Search for the cell housing the specified text and yield its [X, Y] center coordinate. 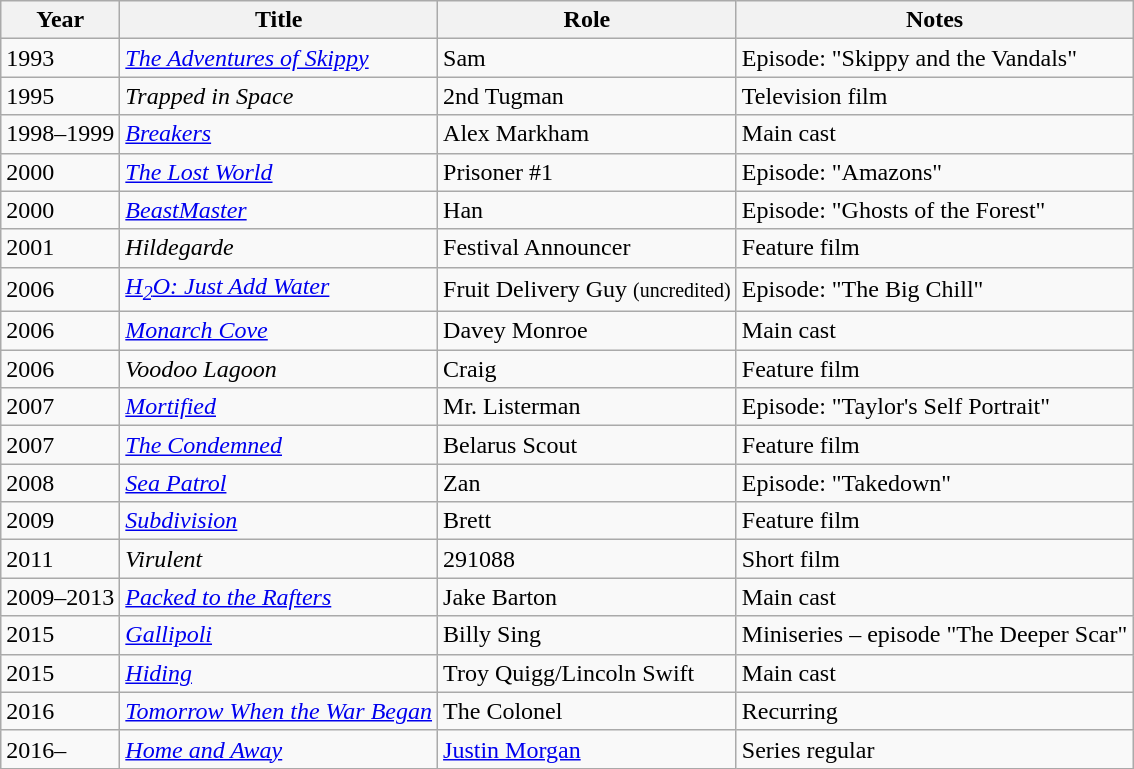
Festival Announcer [588, 248]
Fruit Delivery Guy (uncredited) [588, 289]
Troy Quigg/Lincoln Swift [588, 673]
2016– [60, 749]
Trapped in Space [279, 96]
Han [588, 210]
Title [279, 20]
Episode: "Ghosts of the Forest" [934, 210]
Role [588, 20]
BeastMaster [279, 210]
1998–1999 [60, 134]
Mr. Listerman [588, 407]
Sam [588, 58]
2001 [60, 248]
2009 [60, 521]
Justin Morgan [588, 749]
2016 [60, 711]
Sea Patrol [279, 483]
Gallipoli [279, 635]
Prisoner #1 [588, 172]
Packed to the Rafters [279, 597]
1995 [60, 96]
Voodoo Lagoon [279, 369]
Year [60, 20]
The Colonel [588, 711]
Davey Monroe [588, 331]
Alex Markham [588, 134]
2008 [60, 483]
Subdivision [279, 521]
Mortified [279, 407]
Hildegarde [279, 248]
2nd Tugman [588, 96]
Home and Away [279, 749]
Series regular [934, 749]
Virulent [279, 559]
2009–2013 [60, 597]
Tomorrow When the War Began [279, 711]
Craig [588, 369]
291088 [588, 559]
Recurring [934, 711]
Episode: "The Big Chill" [934, 289]
Notes [934, 20]
Monarch Cove [279, 331]
Brett [588, 521]
Episode: "Takedown" [934, 483]
Short film [934, 559]
Episode: "Skippy and the Vandals" [934, 58]
H2O: Just Add Water [279, 289]
Miniseries – episode "The Deeper Scar" [934, 635]
1993 [60, 58]
Billy Sing [588, 635]
Jake Barton [588, 597]
2011 [60, 559]
Episode: "Amazons" [934, 172]
The Lost World [279, 172]
Television film [934, 96]
Episode: "Taylor's Self Portrait" [934, 407]
Belarus Scout [588, 445]
The Condemned [279, 445]
Zan [588, 483]
The Adventures of Skippy [279, 58]
Breakers [279, 134]
Hiding [279, 673]
